Determine the [X, Y] coordinate at the center of the cell enclosing the given text.  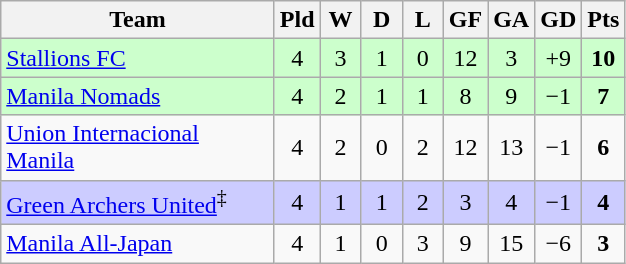
+9 [558, 58]
GA [512, 20]
GD [558, 20]
Union Internacional Manila [138, 148]
7 [604, 96]
Green Archers United‡ [138, 202]
Stallions FC [138, 58]
GF [465, 20]
Manila Nomads [138, 96]
10 [604, 58]
L [422, 20]
D [382, 20]
15 [512, 244]
8 [465, 96]
W [340, 20]
Team [138, 20]
Pld [297, 20]
Manila All-Japan [138, 244]
−6 [558, 244]
Pts [604, 20]
6 [604, 148]
13 [512, 148]
